Identify which cell holds the provided text, then report its [X, Y] central coordinate. 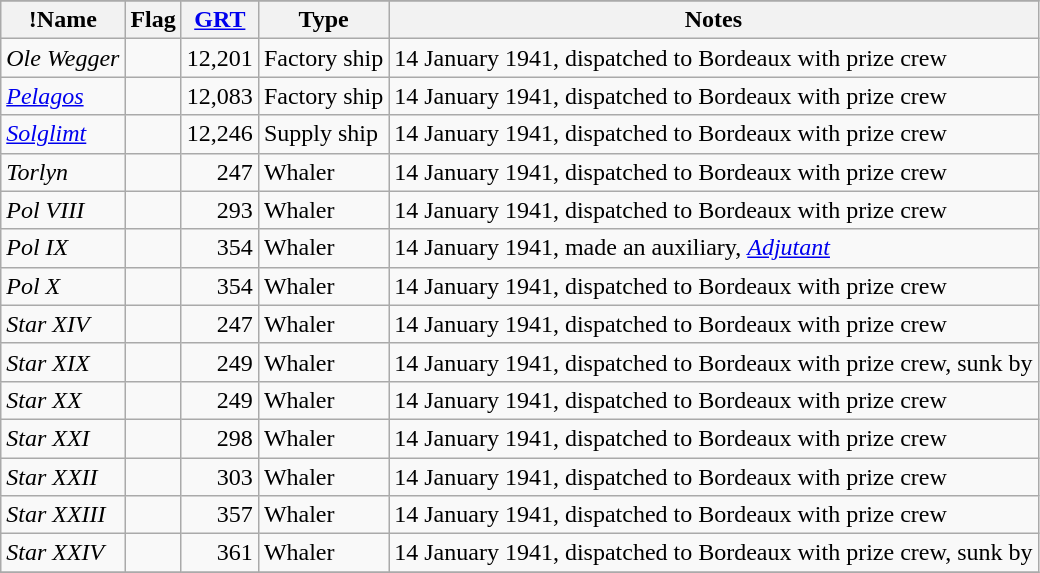
Star XIV [63, 324]
Solglimt [63, 134]
Star XXIV [63, 553]
Star XXI [63, 438]
Torlyn [63, 172]
12,246 [220, 134]
298 [220, 438]
!Name [63, 20]
12,083 [220, 96]
Pol VIII [63, 210]
Star XX [63, 400]
GRT [220, 20]
Pol IX [63, 248]
361 [220, 553]
357 [220, 515]
Notes [714, 20]
293 [220, 210]
Star XXIII [63, 515]
Supply ship [323, 134]
12,201 [220, 58]
14 January 1941, made an auxiliary, Adjutant [714, 248]
Star XIX [63, 362]
Type [323, 20]
Ole Wegger [63, 58]
Star XXII [63, 477]
303 [220, 477]
Pol X [63, 286]
Flag [153, 20]
Pelagos [63, 96]
